Find where the given text appears and provide that cell's center as (X, Y) coordinate. 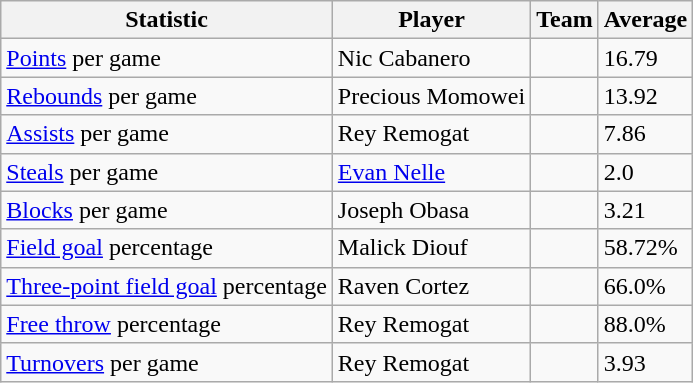
Points per game (167, 58)
Player (431, 20)
16.79 (646, 58)
88.0% (646, 324)
Raven Cortez (431, 286)
3.93 (646, 362)
Malick Diouf (431, 248)
Turnovers per game (167, 362)
13.92 (646, 96)
3.21 (646, 210)
Team (565, 20)
Precious Momowei (431, 96)
Field goal percentage (167, 248)
Free throw percentage (167, 324)
7.86 (646, 134)
Evan Nelle (431, 172)
Three-point field goal percentage (167, 286)
Nic Cabanero (431, 58)
Blocks per game (167, 210)
Assists per game (167, 134)
Joseph Obasa (431, 210)
Steals per game (167, 172)
66.0% (646, 286)
Rebounds per game (167, 96)
Average (646, 20)
Statistic (167, 20)
2.0 (646, 172)
58.72% (646, 248)
